Scan for the cell matching the given text and deliver its (X, Y) coordinate at center. 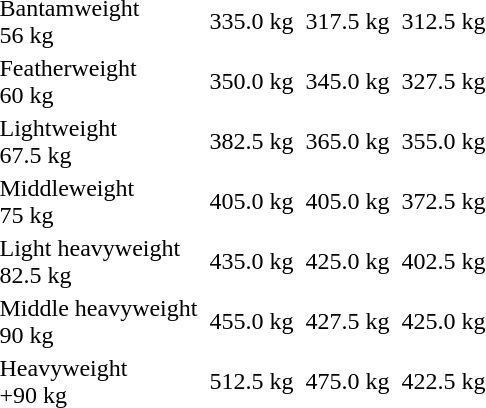
382.5 kg (252, 142)
350.0 kg (252, 82)
427.5 kg (348, 322)
455.0 kg (252, 322)
425.0 kg (348, 262)
365.0 kg (348, 142)
345.0 kg (348, 82)
435.0 kg (252, 262)
